Find where the given text appears and provide that cell's center as [x, y] coordinate. 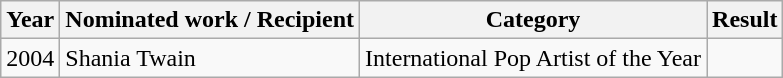
Shania Twain [210, 58]
2004 [30, 58]
Category [534, 20]
Result [745, 20]
International Pop Artist of the Year [534, 58]
Nominated work / Recipient [210, 20]
Year [30, 20]
